Capture the cell that displays the provided text and extract its [X, Y] central coordinate. 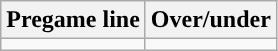
Pregame line [74, 20]
Over/under [210, 20]
